Output the [x, y] coordinate of the center of the cell containing the given text.  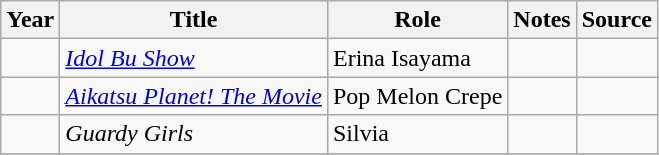
Year [30, 20]
Title [194, 20]
Aikatsu Planet! The Movie [194, 96]
Guardy Girls [194, 134]
Pop Melon Crepe [417, 96]
Source [616, 20]
Notes [542, 20]
Idol Bu Show [194, 58]
Silvia [417, 134]
Role [417, 20]
Erina Isayama [417, 58]
